Pinpoint the cell where the given text exists, returning its [X, Y] midpoint coordinate. 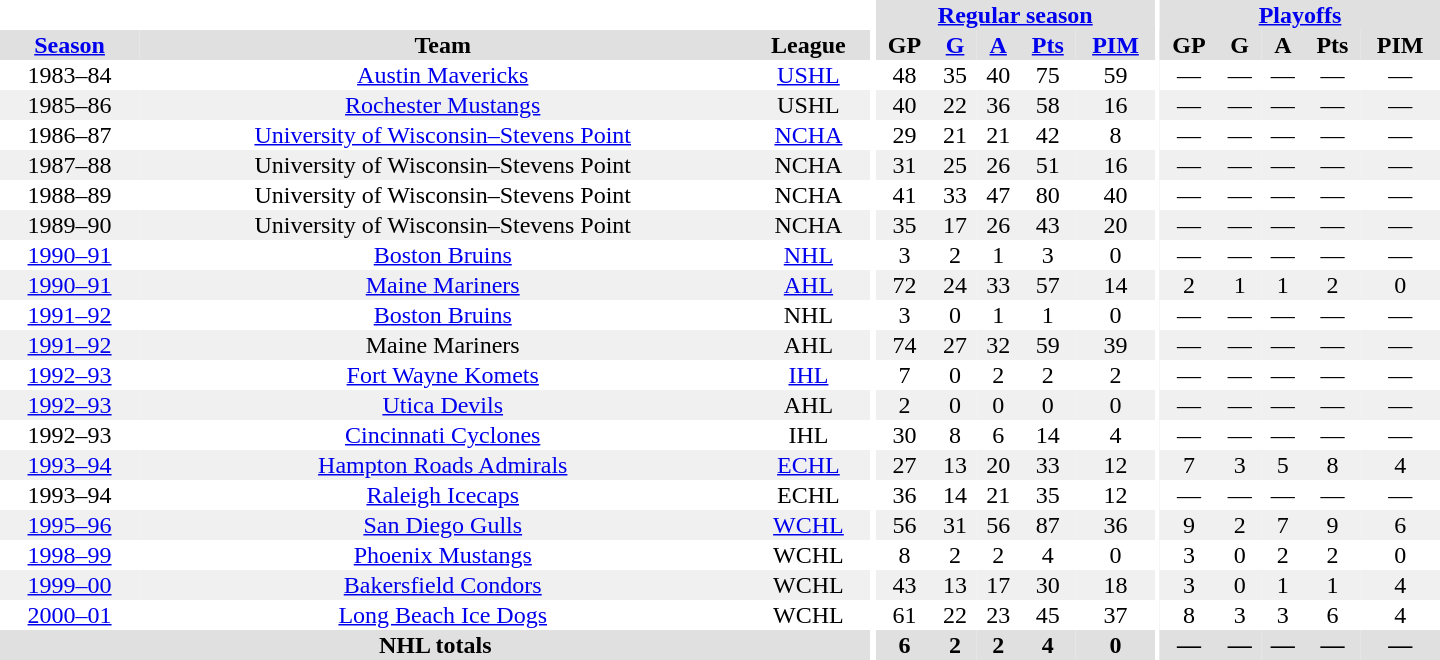
League [808, 45]
47 [998, 195]
42 [1048, 135]
51 [1048, 165]
1995–96 [70, 525]
23 [998, 615]
1986–87 [70, 135]
37 [1116, 615]
41 [904, 195]
Rochester Mustangs [442, 105]
Cincinnati Cyclones [442, 435]
72 [904, 285]
24 [954, 285]
75 [1048, 75]
Phoenix Mustangs [442, 555]
87 [1048, 525]
1985–86 [70, 105]
32 [998, 345]
Playoffs [1300, 15]
61 [904, 615]
39 [1116, 345]
1988–89 [70, 195]
Austin Mavericks [442, 75]
Regular season [1015, 15]
Season [70, 45]
Raleigh Icecaps [442, 495]
29 [904, 135]
1989–90 [70, 225]
NHL totals [436, 645]
1983–84 [70, 75]
Team [442, 45]
1987–88 [70, 165]
Bakersfield Condors [442, 585]
25 [954, 165]
5 [1282, 465]
48 [904, 75]
18 [1116, 585]
San Diego Gulls [442, 525]
2000–01 [70, 615]
74 [904, 345]
Utica Devils [442, 405]
Long Beach Ice Dogs [442, 615]
1999–00 [70, 585]
45 [1048, 615]
Fort Wayne Komets [442, 375]
1998–99 [70, 555]
57 [1048, 285]
58 [1048, 105]
Hampton Roads Admirals [442, 465]
80 [1048, 195]
